Output the (X, Y) coordinate of the center of the cell containing the given text.  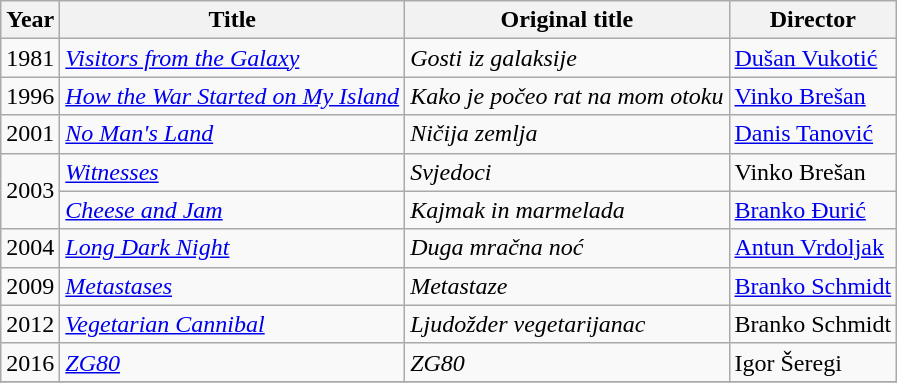
Metastaze (567, 286)
1981 (30, 58)
1996 (30, 96)
Gosti iz galaksije (567, 58)
Metastases (232, 286)
Igor Šeregi (813, 362)
Vegetarian Cannibal (232, 324)
2004 (30, 248)
Long Dark Night (232, 248)
Svjedoci (567, 172)
Year (30, 20)
2012 (30, 324)
Ljudožder vegetarijanac (567, 324)
Dušan Vukotić (813, 58)
No Man's Land (232, 134)
Title (232, 20)
2001 (30, 134)
Danis Tanović (813, 134)
Duga mračna noć (567, 248)
Original title (567, 20)
Branko Đurić (813, 210)
Kako je počeo rat na mom otoku (567, 96)
Antun Vrdoljak (813, 248)
2003 (30, 191)
2016 (30, 362)
Ničija zemlja (567, 134)
Director (813, 20)
2009 (30, 286)
Visitors from the Galaxy (232, 58)
Cheese and Jam (232, 210)
Kajmak in marmelada (567, 210)
Witnesses (232, 172)
How the War Started on My Island (232, 96)
